Extract the (x, y) coordinate from the center of the cell holding the provided text.  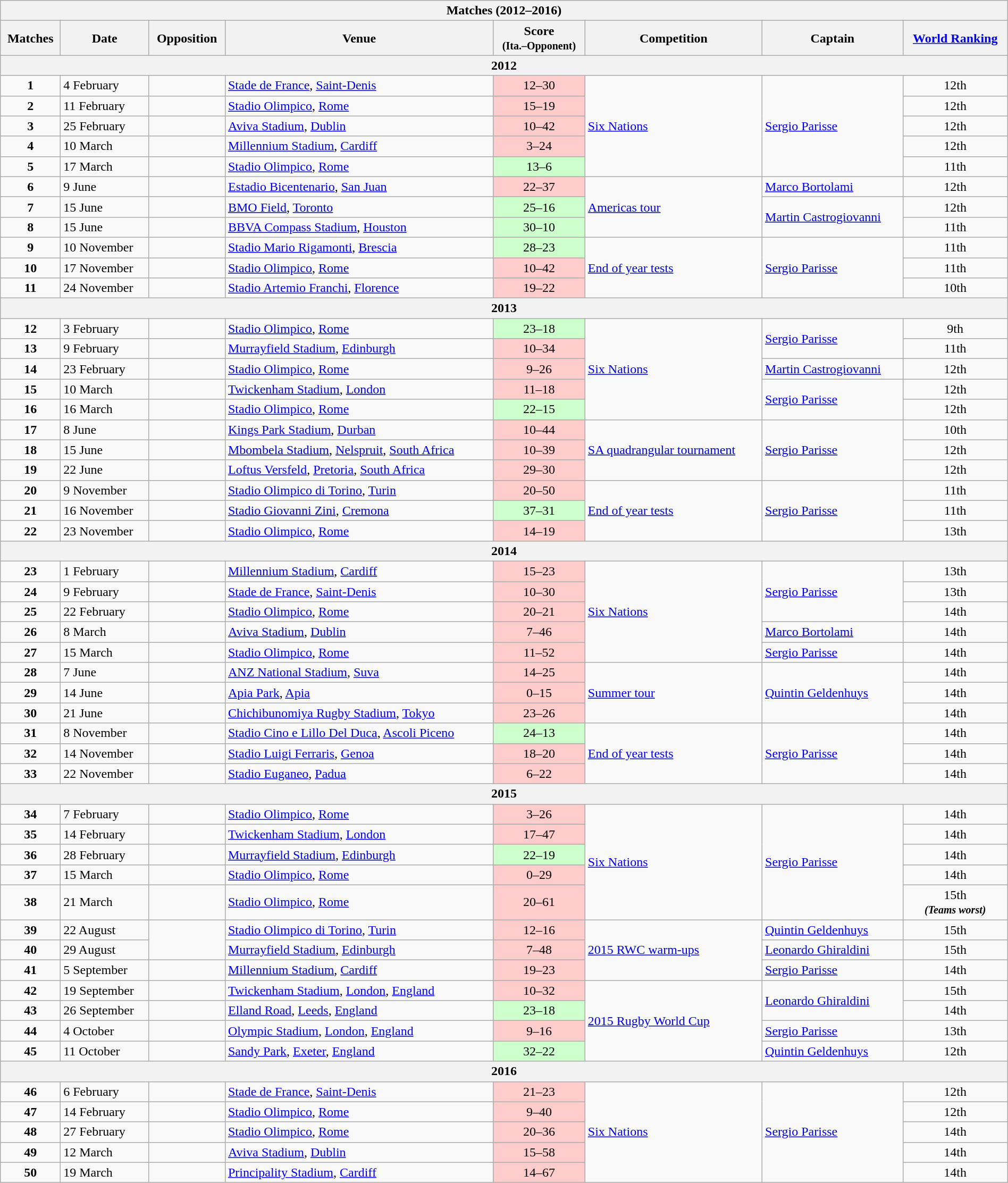
25 February (105, 126)
20–61 (539, 902)
11–18 (539, 389)
30 (31, 713)
9th (955, 329)
2016 (504, 1071)
28–23 (539, 247)
2012 (504, 65)
24 November (105, 288)
12–16 (539, 930)
Stadio Euganeo, Padua (359, 774)
14 June (105, 693)
Sandy Park, Exeter, England (359, 1051)
2015 Rugby World Cup (673, 1021)
Loftus Versfeld, Pretoria, South Africa (359, 470)
23–26 (539, 713)
29 (31, 693)
9 (31, 247)
8 November (105, 733)
17–47 (539, 834)
Stadio Mario Rigamonti, Brescia (359, 247)
BMO Field, Toronto (359, 207)
39 (31, 930)
11 February (105, 106)
10–32 (539, 991)
35 (31, 834)
22 February (105, 612)
22 August (105, 930)
34 (31, 814)
10 November (105, 247)
15th(Teams worst) (955, 902)
30–10 (539, 227)
44 (31, 1031)
32–22 (539, 1051)
Stadio Cino e Lillo Del Duca, Ascoli Piceno (359, 733)
32 (31, 753)
20–50 (539, 490)
19–22 (539, 288)
3 (31, 126)
7 June (105, 673)
50 (31, 1172)
47 (31, 1112)
20–21 (539, 612)
0–15 (539, 693)
13 (31, 349)
12 March (105, 1152)
Stadio Artemio Franchi, Florence (359, 288)
Stadio Giovanni Zini, Cremona (359, 510)
12 (31, 329)
22–37 (539, 187)
2014 (504, 551)
Captain (833, 38)
23 February (105, 369)
World Ranking (955, 38)
29 August (105, 950)
21 (31, 510)
17 (31, 430)
26 (31, 632)
1 (31, 86)
Chichibunomiya Rugby Stadium, Tokyo (359, 713)
19–23 (539, 970)
24–13 (539, 733)
10–34 (539, 349)
19 (31, 470)
41 (31, 970)
Opposition (187, 38)
15–58 (539, 1152)
Summer tour (673, 693)
3 February (105, 329)
2015 RWC warm-ups (673, 950)
10–39 (539, 450)
36 (31, 854)
23 November (105, 531)
6–22 (539, 774)
11–52 (539, 652)
27 February (105, 1132)
10 (31, 267)
Americas tour (673, 207)
38 (31, 902)
Elland Road, Leeds, England (359, 1011)
15–23 (539, 571)
18 (31, 450)
Estadio Bicentenario, San Juan (359, 187)
31 (31, 733)
9 June (105, 187)
22–15 (539, 409)
29–30 (539, 470)
4 (31, 146)
3–24 (539, 146)
42 (31, 991)
14–25 (539, 673)
0–29 (539, 875)
2 (31, 106)
33 (31, 774)
3–26 (539, 814)
ANZ National Stadium, Suva (359, 673)
21 June (105, 713)
28 (31, 673)
17 March (105, 166)
11 (31, 288)
37–31 (539, 510)
15–19 (539, 106)
8 March (105, 632)
19 September (105, 991)
Matches (31, 38)
22 June (105, 470)
9–26 (539, 369)
13–6 (539, 166)
Venue (359, 38)
22 November (105, 774)
14 (31, 369)
23 (31, 571)
12–30 (539, 86)
10–44 (539, 430)
Date (105, 38)
9–40 (539, 1112)
25–16 (539, 207)
24 (31, 592)
18–20 (539, 753)
21–23 (539, 1092)
43 (31, 1011)
40 (31, 950)
Olympic Stadium, London, England (359, 1031)
28 February (105, 854)
17 November (105, 267)
15 (31, 389)
14–19 (539, 531)
5 (31, 166)
2013 (504, 308)
2015 (504, 794)
37 (31, 875)
11 October (105, 1051)
27 (31, 652)
14–67 (539, 1172)
7–48 (539, 950)
7–46 (539, 632)
8 June (105, 430)
Twickenham Stadium, London, England (359, 991)
5 September (105, 970)
SA quadrangular tournament (673, 450)
4 February (105, 86)
Competition (673, 38)
10–30 (539, 592)
25 (31, 612)
20 (31, 490)
16 (31, 409)
22–19 (539, 854)
16 March (105, 409)
Stadio Luigi Ferraris, Genoa (359, 753)
45 (31, 1051)
19 March (105, 1172)
8 (31, 227)
22 (31, 531)
Mbombela Stadium, Nelspruit, South Africa (359, 450)
Principality Stadium, Cardiff (359, 1172)
BBVA Compass Stadium, Houston (359, 227)
1 February (105, 571)
6 February (105, 1092)
20–36 (539, 1132)
21 March (105, 902)
4 October (105, 1031)
9 November (105, 490)
46 (31, 1092)
14 November (105, 753)
7 (31, 207)
48 (31, 1132)
Apia Park, Apia (359, 693)
26 September (105, 1011)
7 February (105, 814)
Score(Ita.–Opponent) (539, 38)
6 (31, 187)
49 (31, 1152)
Kings Park Stadium, Durban (359, 430)
9–16 (539, 1031)
Matches (2012–2016) (504, 11)
16 November (105, 510)
